Return (x, y) of the center of cell containing provided text 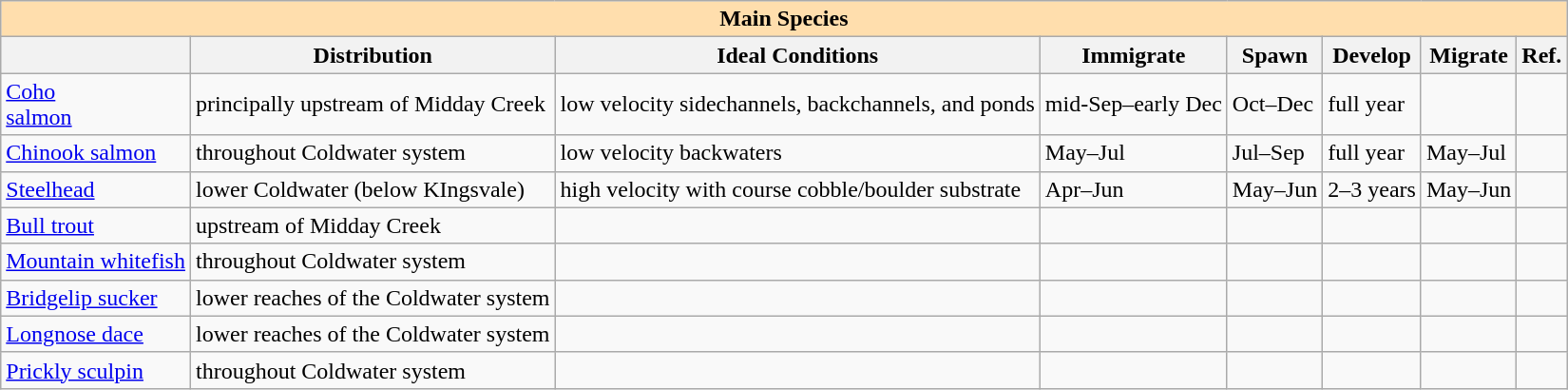
Mountain whitefish (96, 262)
Jul–Sep (1274, 153)
Ideal Conditions (797, 55)
Main Species (784, 19)
Chinook salmon (96, 153)
Steelhead (96, 189)
2–3 years (1372, 189)
upstream of Midday Creek (373, 225)
Cohosalmon (96, 105)
Immigrate (1133, 55)
low velocity sidechannels, backchannels, and ponds (797, 105)
Oct–Dec (1274, 105)
mid-Sep–early Dec (1133, 105)
principally upstream of Midday Creek (373, 105)
Ref. (1541, 55)
Longnose dace (96, 334)
Prickly sculpin (96, 370)
Migrate (1468, 55)
Bull trout (96, 225)
Apr–Jun (1133, 189)
Spawn (1274, 55)
low velocity backwaters (797, 153)
Develop (1372, 55)
lower Coldwater (below KIngsvale) (373, 189)
Bridgelip sucker (96, 298)
high velocity with course cobble/boulder substrate (797, 189)
Distribution (373, 55)
